Locate the cell with the specified text and output its (X, Y) center coordinate. 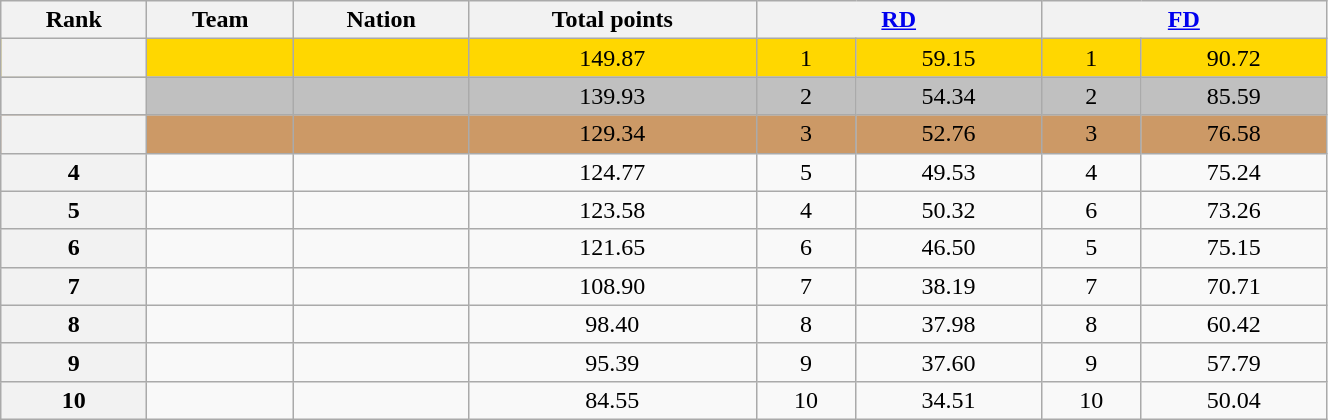
73.26 (1234, 210)
121.65 (613, 248)
Total points (613, 20)
37.60 (948, 362)
139.93 (613, 96)
70.71 (1234, 286)
57.79 (1234, 362)
RD (898, 20)
46.50 (948, 248)
FD (1184, 20)
84.55 (613, 400)
123.58 (613, 210)
124.77 (613, 172)
Rank (74, 20)
60.42 (1234, 324)
54.34 (948, 96)
129.34 (613, 134)
75.15 (1234, 248)
75.24 (1234, 172)
149.87 (613, 58)
Nation (382, 20)
59.15 (948, 58)
98.40 (613, 324)
108.90 (613, 286)
34.51 (948, 400)
50.04 (1234, 400)
37.98 (948, 324)
52.76 (948, 134)
Team (220, 20)
85.59 (1234, 96)
76.58 (1234, 134)
38.19 (948, 286)
95.39 (613, 362)
49.53 (948, 172)
90.72 (1234, 58)
50.32 (948, 210)
